Search for the cell housing the specified text and yield its [X, Y] center coordinate. 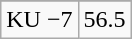
56.5 [104, 20]
KU −7 [40, 20]
